Search for the cell housing the specified text and yield its [x, y] center coordinate. 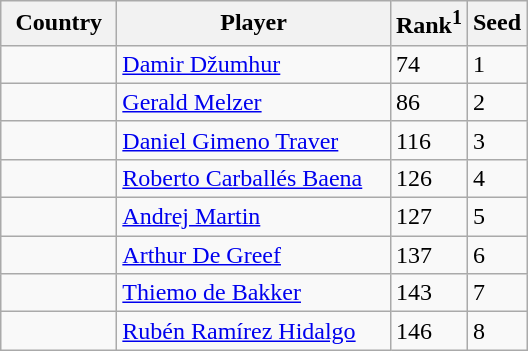
3 [496, 140]
8 [496, 331]
143 [428, 293]
Arthur De Greef [254, 255]
Daniel Gimeno Traver [254, 140]
4 [496, 178]
74 [428, 64]
7 [496, 293]
137 [428, 255]
127 [428, 217]
1 [496, 64]
Damir Džumhur [254, 64]
Rank1 [428, 24]
Country [59, 24]
Rubén Ramírez Hidalgo [254, 331]
Andrej Martin [254, 217]
6 [496, 255]
5 [496, 217]
Seed [496, 24]
86 [428, 102]
126 [428, 178]
2 [496, 102]
146 [428, 331]
Thiemo de Bakker [254, 293]
116 [428, 140]
Roberto Carballés Baena [254, 178]
Gerald Melzer [254, 102]
Player [254, 24]
